Find where the given text appears and provide that cell's center as (x, y) coordinate. 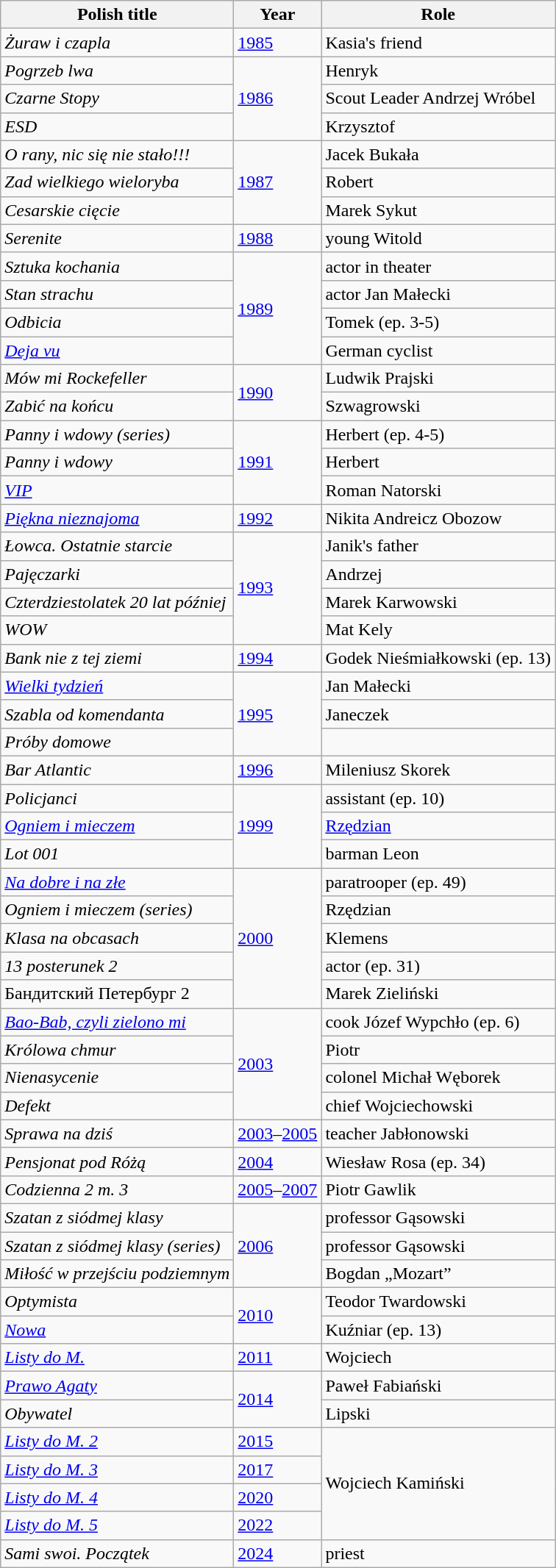
Janik's father (438, 546)
1986 (278, 99)
2004 (278, 1161)
Andrzej (438, 574)
1991 (278, 462)
actor Jan Małecki (438, 294)
Listy do M. (118, 1358)
Jan Małecki (438, 686)
Pensjonat pod Różą (118, 1161)
1987 (278, 182)
2015 (278, 1442)
Miłość w przejściu podziemnym (118, 1274)
Bao-Bab, czyli zielono mi (118, 1022)
Wojciech (438, 1358)
Bank nie z tej ziemi (118, 658)
Year (278, 15)
Marek Karwowski (438, 602)
Listy do M. 2 (118, 1442)
Jacek Bukała (438, 154)
Krzysztof (438, 126)
Wiesław Rosa (ep. 34) (438, 1161)
Wielki tydzień (118, 686)
Janeczek (438, 714)
Klasa na obcasach (118, 938)
actor in theater (438, 266)
Lot 001 (118, 854)
2005–2007 (278, 1189)
Henryk (438, 71)
priest (438, 1553)
Kuźniar (ep. 13) (438, 1330)
ESD (118, 126)
Zad wielkiego wieloryba (118, 182)
2003–2005 (278, 1134)
Pajęczarki (118, 574)
1994 (278, 658)
Ogniem i mieczem (series) (118, 910)
2006 (278, 1245)
Policjanci (118, 798)
1985 (278, 43)
Pogrzeb lwa (118, 71)
Herbert (ep. 4-5) (438, 434)
2014 (278, 1400)
Łowca. Ostatnie starcie (118, 546)
Tomek (ep. 3-5) (438, 322)
Cesarskie cięcie (118, 210)
Piękna nieznajoma (118, 518)
Szatan z siódmej klasy (118, 1217)
Robert (438, 182)
Deja vu (118, 351)
Królowa chmur (118, 1050)
1992 (278, 518)
Serenite (118, 238)
1996 (278, 770)
Bogdan „Mozart” (438, 1274)
Kasia's friend (438, 43)
Obywatel (118, 1414)
Czarne Stopy (118, 99)
2003 (278, 1064)
Piotr Gawlik (438, 1189)
chief Wojciechowski (438, 1106)
Roman Natorski (438, 490)
barman Leon (438, 854)
German cyclist (438, 351)
Żuraw i czapla (118, 43)
Prawo Agaty (118, 1386)
Optymista (118, 1302)
Role (438, 15)
1990 (278, 393)
Codzienna 2 m. 3 (118, 1189)
2000 (278, 938)
13 posterunek 2 (118, 966)
O rany, nic się nie stało!!! (118, 154)
WOW (118, 630)
Nienasycenie (118, 1078)
Listy do M. 5 (118, 1525)
assistant (ep. 10) (438, 798)
Panny i wdowy (118, 462)
Klemens (438, 938)
Ogniem i mieczem (118, 826)
1989 (278, 308)
Na dobre i na złe (118, 882)
Piotr (438, 1050)
2022 (278, 1525)
Mileniusz Skorek (438, 770)
Lipski (438, 1414)
Marek Sykut (438, 210)
Godek Nieśmiałkowski (ep. 13) (438, 658)
Mów mi Rockefeller (118, 379)
young Witold (438, 238)
2024 (278, 1553)
Wojciech Kamiński (438, 1483)
Mat Kely (438, 630)
actor (ep. 31) (438, 966)
Szatan z siódmej klasy (series) (118, 1246)
cook Józef Wypchło (ep. 6) (438, 1022)
1999 (278, 826)
Sami swoi. Początek (118, 1553)
Scout Leader Andrzej Wróbel (438, 99)
Odbicia (118, 322)
colonel Michał Węborek (438, 1078)
1993 (278, 588)
Paweł Fabiański (438, 1386)
teacher Jabłonowski (438, 1134)
1995 (278, 714)
Listy do M. 4 (118, 1497)
Czterdziestolatek 20 lat później (118, 602)
Бандитский Петербург 2 (118, 994)
Szwagrowski (438, 407)
Panny i wdowy (series) (118, 434)
2010 (278, 1316)
Sprawa na dziś (118, 1134)
Stan strachu (118, 294)
Herbert (438, 462)
Polish title (118, 15)
Listy do M. 3 (118, 1469)
VIP (118, 490)
paratrooper (ep. 49) (438, 882)
Próby domowe (118, 742)
Zabić na końcu (118, 407)
Bar Atlantic (118, 770)
Defekt (118, 1106)
Marek Zieliński (438, 994)
2020 (278, 1497)
2011 (278, 1358)
Nowa (118, 1330)
Nikita Andreicz Obozow (438, 518)
Sztuka kochania (118, 266)
Szabla od komendanta (118, 714)
1988 (278, 238)
Teodor Twardowski (438, 1302)
Ludwik Prajski (438, 379)
2017 (278, 1469)
